Scan for the cell matching the given text and deliver its [X, Y] coordinate at center. 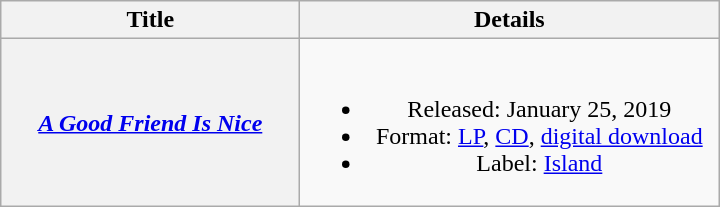
Details [510, 20]
Released: January 25, 2019Format: LP, CD, digital downloadLabel: Island [510, 122]
A Good Friend Is Nice [150, 122]
Title [150, 20]
